For the text-containing cell, return its midpoint in [X, Y] coordinate format. 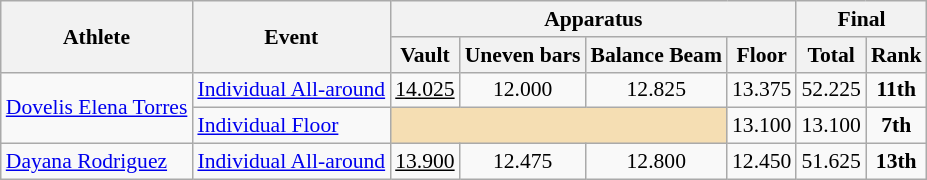
51.625 [830, 162]
Rank [896, 55]
12.800 [656, 162]
14.025 [424, 90]
Event [291, 36]
Vault [424, 55]
Balance Beam [656, 55]
Floor [762, 55]
Athlete [97, 36]
13th [896, 162]
12.450 [762, 162]
12.000 [523, 90]
Uneven bars [523, 55]
7th [896, 126]
Dayana Rodriguez [97, 162]
Total [830, 55]
Individual Floor [291, 126]
13.900 [424, 162]
52.225 [830, 90]
Apparatus [593, 19]
Final [861, 19]
13.375 [762, 90]
Dovelis Elena Torres [97, 108]
12.825 [656, 90]
12.475 [523, 162]
11th [896, 90]
